Detect which cell encompasses the target text, then output its (X, Y) center coordinate. 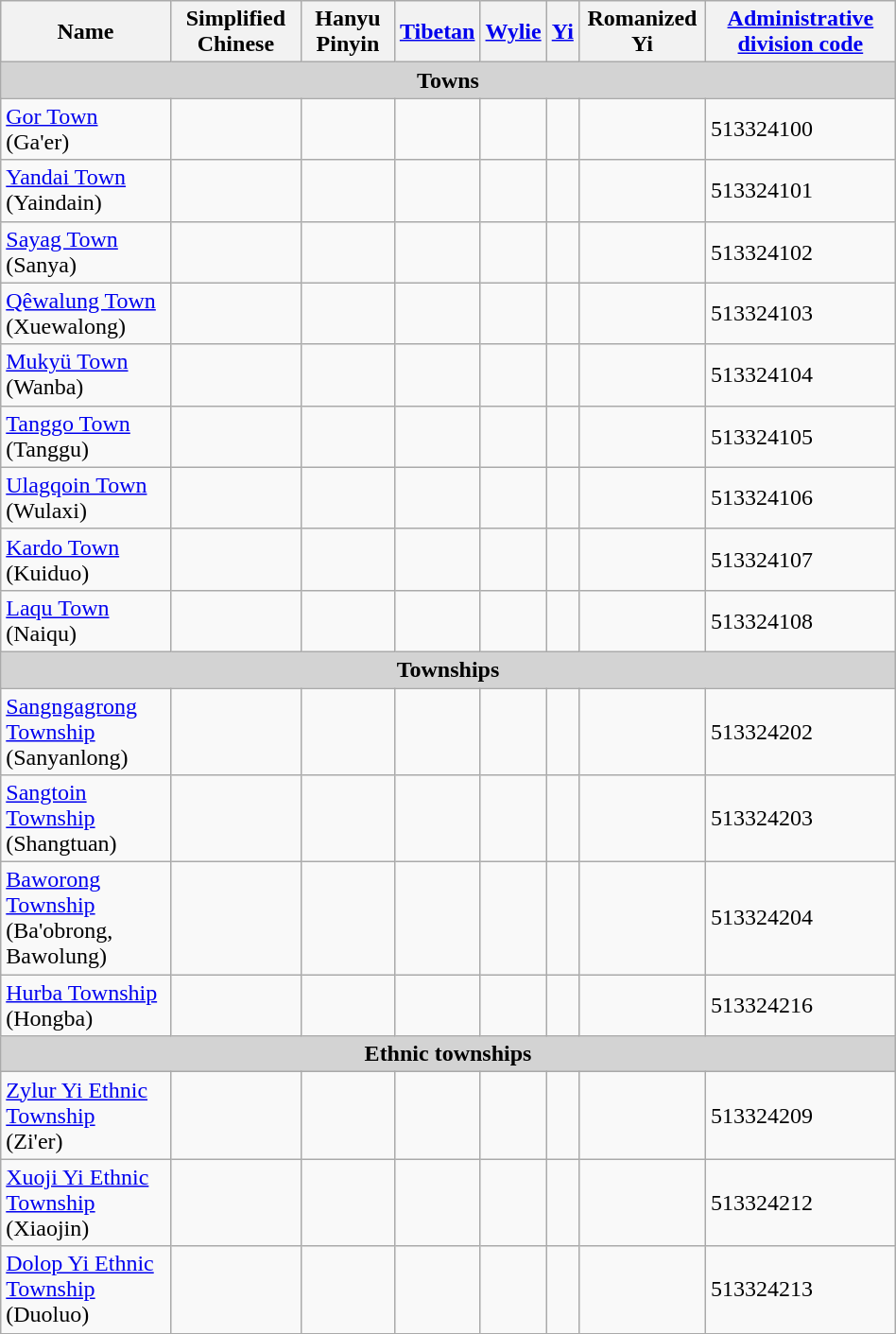
513324101 (801, 191)
Wylie (513, 32)
Gor Town(Ga'er) (85, 129)
Mukyü Town(Wanba) (85, 374)
Name (85, 32)
513324209 (801, 1116)
513324203 (801, 819)
Yi (562, 32)
513324204 (801, 919)
Tanggo Town(Tanggu) (85, 437)
513324108 (801, 620)
Tibetan (437, 32)
Sayag Town(Sanya) (85, 251)
Baworong Township(Ba'obrong, Bawolung) (85, 919)
Hanyu Pinyin (348, 32)
513324102 (801, 251)
513324106 (801, 497)
Sangngagrong Township(Sanyanlong) (85, 732)
Laqu Town(Naiqu) (85, 620)
Townships (448, 669)
Xuoji Yi Ethnic Township(Xiaojin) (85, 1203)
513324105 (801, 437)
Kardo Town(Kuiduo) (85, 560)
513324104 (801, 374)
Yandai Town(Yaindain) (85, 191)
Sangtoin Township(Shangtuan) (85, 819)
Towns (448, 80)
513324216 (801, 1006)
513324212 (801, 1203)
Hurba Township(Hongba) (85, 1006)
513324103 (801, 314)
Ethnic townships (448, 1054)
Simplified Chinese (235, 32)
Qêwalung Town(Xuewalong) (85, 314)
513324213 (801, 1290)
Administrative division code (801, 32)
Zylur Yi Ethnic Township(Zi'er) (85, 1116)
Dolop Yi Ethnic Township(Duoluo) (85, 1290)
Ulagqoin Town(Wulaxi) (85, 497)
Romanized Yi (642, 32)
513324202 (801, 732)
513324100 (801, 129)
513324107 (801, 560)
